Return (X, Y) of the center of cell containing provided text 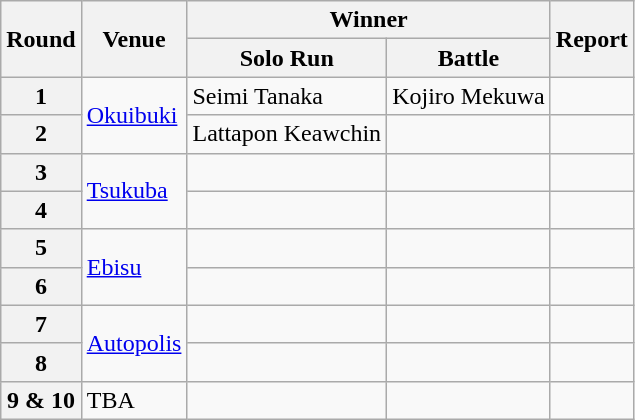
Battle (469, 58)
Ebisu (134, 267)
2 (41, 134)
8 (41, 362)
Winner (368, 20)
TBA (134, 400)
4 (41, 210)
Round (41, 39)
Okuibuki (134, 115)
Seimi Tanaka (287, 96)
5 (41, 248)
Lattapon Keawchin (287, 134)
1 (41, 96)
Solo Run (287, 58)
6 (41, 286)
3 (41, 172)
Venue (134, 39)
Tsukuba (134, 191)
7 (41, 324)
Autopolis (134, 343)
Kojiro Mekuwa (469, 96)
9 & 10 (41, 400)
Report (592, 39)
